Detect which cell encompasses the target text, then output its [x, y] center coordinate. 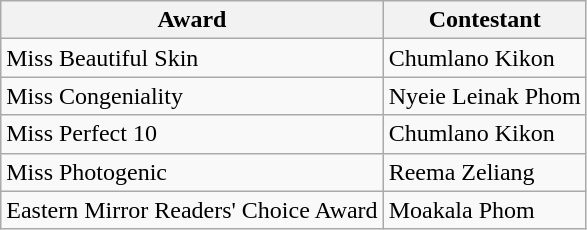
Miss Congeniality [192, 96]
Miss Perfect 10 [192, 134]
Reema Zeliang [484, 172]
Moakala Phom [484, 210]
Miss Beautiful Skin [192, 58]
Miss Photogenic [192, 172]
Nyeie Leinak Phom [484, 96]
Contestant [484, 20]
Eastern Mirror Readers' Choice Award [192, 210]
Award [192, 20]
